Pinpoint the cell where the given text exists, returning its [X, Y] midpoint coordinate. 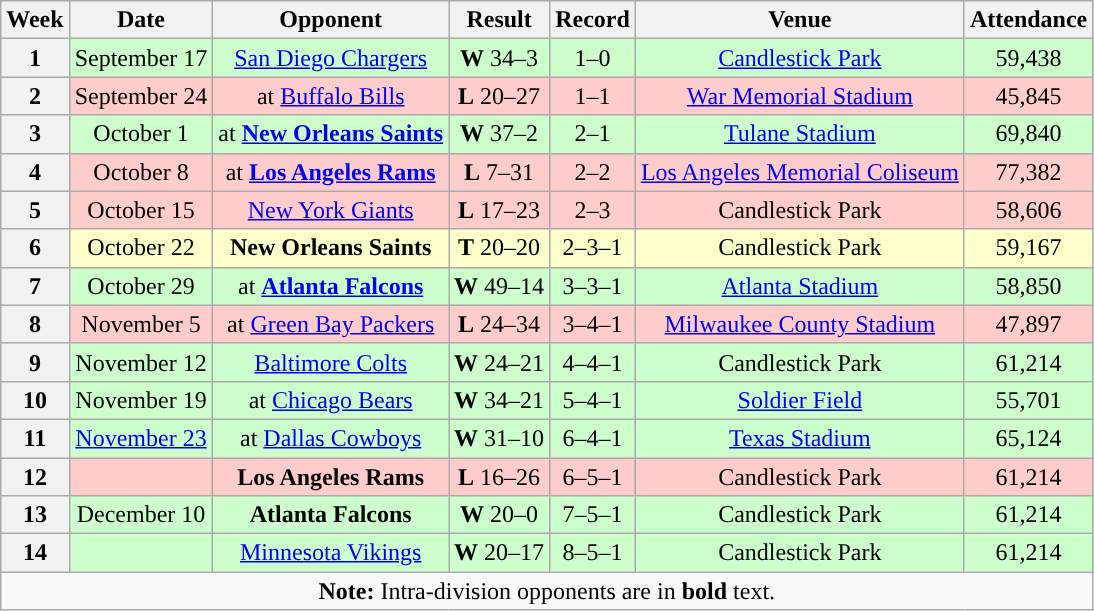
W 34–3 [500, 58]
at Los Angeles Rams [331, 172]
12 [35, 477]
58,850 [1028, 286]
8–5–1 [593, 553]
October 22 [141, 248]
2–1 [593, 134]
L 7–31 [500, 172]
3–3–1 [593, 286]
5 [35, 210]
Tulane Stadium [800, 134]
Week [35, 20]
at Buffalo Bills [331, 96]
Soldier Field [800, 400]
at New Orleans Saints [331, 134]
W 49–14 [500, 286]
October 1 [141, 134]
55,701 [1028, 400]
Result [500, 20]
45,845 [1028, 96]
11 [35, 438]
2–3–1 [593, 248]
December 10 [141, 515]
W 31–10 [500, 438]
5–4–1 [593, 400]
November 5 [141, 324]
Texas Stadium [800, 438]
Atlanta Stadium [800, 286]
November 12 [141, 362]
at Atlanta Falcons [331, 286]
14 [35, 553]
L 20–27 [500, 96]
65,124 [1028, 438]
W 20–17 [500, 553]
New York Giants [331, 210]
2–2 [593, 172]
13 [35, 515]
Atlanta Falcons [331, 515]
W 20–0 [500, 515]
October 8 [141, 172]
59,167 [1028, 248]
L 16–26 [500, 477]
Attendance [1028, 20]
6–4–1 [593, 438]
6–5–1 [593, 477]
Minnesota Vikings [331, 553]
2 [35, 96]
L 24–34 [500, 324]
Baltimore Colts [331, 362]
9 [35, 362]
8 [35, 324]
Date [141, 20]
Milwaukee County Stadium [800, 324]
at Dallas Cowboys [331, 438]
10 [35, 400]
L 17–23 [500, 210]
W 24–21 [500, 362]
1–0 [593, 58]
New Orleans Saints [331, 248]
War Memorial Stadium [800, 96]
September 17 [141, 58]
69,840 [1028, 134]
7–5–1 [593, 515]
November 19 [141, 400]
Los Angeles Memorial Coliseum [800, 172]
58,606 [1028, 210]
San Diego Chargers [331, 58]
1 [35, 58]
Record [593, 20]
Venue [800, 20]
4–4–1 [593, 362]
Opponent [331, 20]
47,897 [1028, 324]
6 [35, 248]
W 34–21 [500, 400]
W 37–2 [500, 134]
at Chicago Bears [331, 400]
October 15 [141, 210]
7 [35, 286]
Los Angeles Rams [331, 477]
at Green Bay Packers [331, 324]
Note: Intra-division opponents are in bold text. [547, 591]
October 29 [141, 286]
2–3 [593, 210]
3–4–1 [593, 324]
59,438 [1028, 58]
T 20–20 [500, 248]
September 24 [141, 96]
1–1 [593, 96]
3 [35, 134]
4 [35, 172]
77,382 [1028, 172]
November 23 [141, 438]
